Locate the cell with the specified text and output its [X, Y] center coordinate. 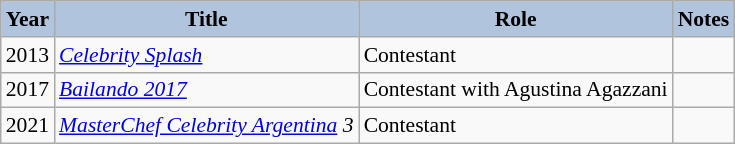
Role [516, 19]
2017 [28, 90]
MasterChef Celebrity Argentina 3 [206, 126]
Year [28, 19]
Contestant with Agustina Agazzani [516, 90]
2013 [28, 55]
Celebrity Splash [206, 55]
Bailando 2017 [206, 90]
Title [206, 19]
Notes [704, 19]
2021 [28, 126]
